Determine the (x, y) coordinate at the center of the cell enclosing the given text.  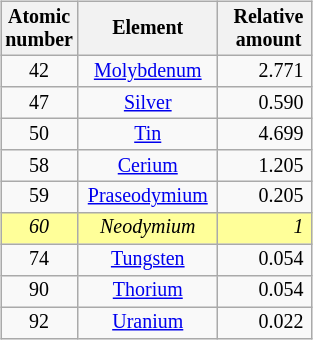
74 (38, 260)
Uranium (148, 322)
Silver (148, 102)
59 (38, 196)
Tungsten (148, 260)
92 (38, 322)
50 (38, 134)
47 (38, 102)
Relativeamount (265, 28)
Praseodymium (148, 196)
1 (265, 228)
60 (38, 228)
Tin (148, 134)
1.205 (265, 166)
Cerium (148, 166)
0.022 (265, 322)
Neodymium (148, 228)
0.590 (265, 102)
Atomicnumber (38, 28)
90 (38, 290)
Element (148, 28)
2.771 (265, 70)
Thorium (148, 290)
0.205 (265, 196)
Molybdenum (148, 70)
58 (38, 166)
4.699 (265, 134)
42 (38, 70)
